Return the [x, y] coordinate for the center point of the cell that contains the specified text.  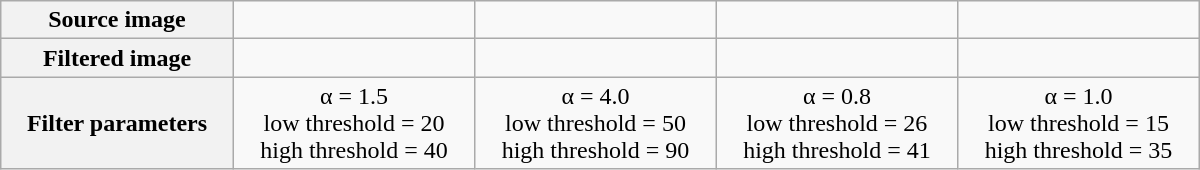
α = 1.5low threshold = 20high threshold = 40 [354, 123]
α = 1.0low threshold = 15high threshold = 35 [1079, 123]
Filtered image [117, 58]
Filter parameters [117, 123]
α = 4.0low threshold = 50high threshold = 90 [596, 123]
α = 0.8low threshold = 26high threshold = 41 [836, 123]
Source image [117, 20]
